Capture the cell that displays the provided text and extract its [x, y] central coordinate. 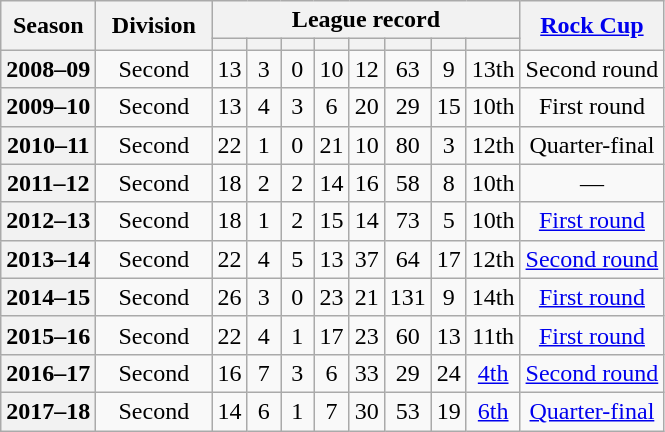
14th [493, 297]
2012–13 [48, 221]
— [592, 183]
13th [493, 69]
2015–16 [48, 335]
8 [448, 183]
2011–12 [48, 183]
2008–09 [48, 69]
26 [230, 297]
64 [408, 259]
12 [366, 69]
2009–10 [48, 107]
6th [493, 411]
53 [408, 411]
80 [408, 145]
24 [448, 373]
73 [408, 221]
League record [366, 20]
30 [366, 411]
2016–17 [48, 373]
20 [366, 107]
Division [154, 26]
11th [493, 335]
63 [408, 69]
2010–11 [48, 145]
2017–18 [48, 411]
37 [366, 259]
58 [408, 183]
4th [493, 373]
19 [448, 411]
2014–15 [48, 297]
131 [408, 297]
2013–14 [48, 259]
Season [48, 26]
33 [366, 373]
60 [408, 335]
Rock Cup [592, 26]
